Locate the cell with the specified text and output its (X, Y) center coordinate. 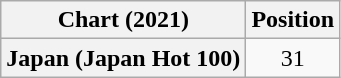
Japan (Japan Hot 100) (124, 58)
Position (293, 20)
31 (293, 58)
Chart (2021) (124, 20)
